Pinpoint the cell where the given text exists, returning its [X, Y] midpoint coordinate. 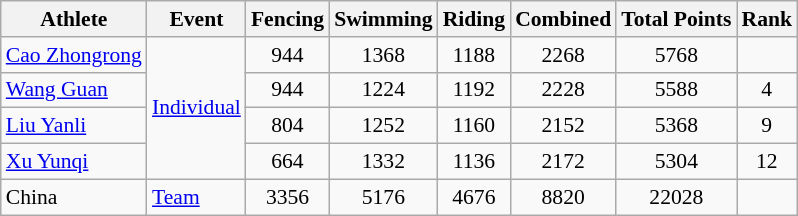
Riding [474, 19]
5588 [676, 90]
Liu Yanli [74, 126]
1224 [383, 90]
22028 [676, 197]
Fencing [288, 19]
Team [196, 197]
5368 [676, 126]
5176 [383, 197]
2268 [563, 55]
9 [766, 126]
4 [766, 90]
1192 [474, 90]
1136 [474, 162]
Individual [196, 108]
804 [288, 126]
2172 [563, 162]
1332 [383, 162]
Total Points [676, 19]
1160 [474, 126]
664 [288, 162]
Xu Yunqi [74, 162]
Athlete [74, 19]
4676 [474, 197]
12 [766, 162]
1188 [474, 55]
Swimming [383, 19]
2228 [563, 90]
Event [196, 19]
Wang Guan [74, 90]
3356 [288, 197]
1252 [383, 126]
1368 [383, 55]
5768 [676, 55]
5304 [676, 162]
2152 [563, 126]
8820 [563, 197]
Combined [563, 19]
Rank [766, 19]
Cao Zhongrong [74, 55]
China [74, 197]
